Pinpoint the cell where the given text exists, returning its [X, Y] midpoint coordinate. 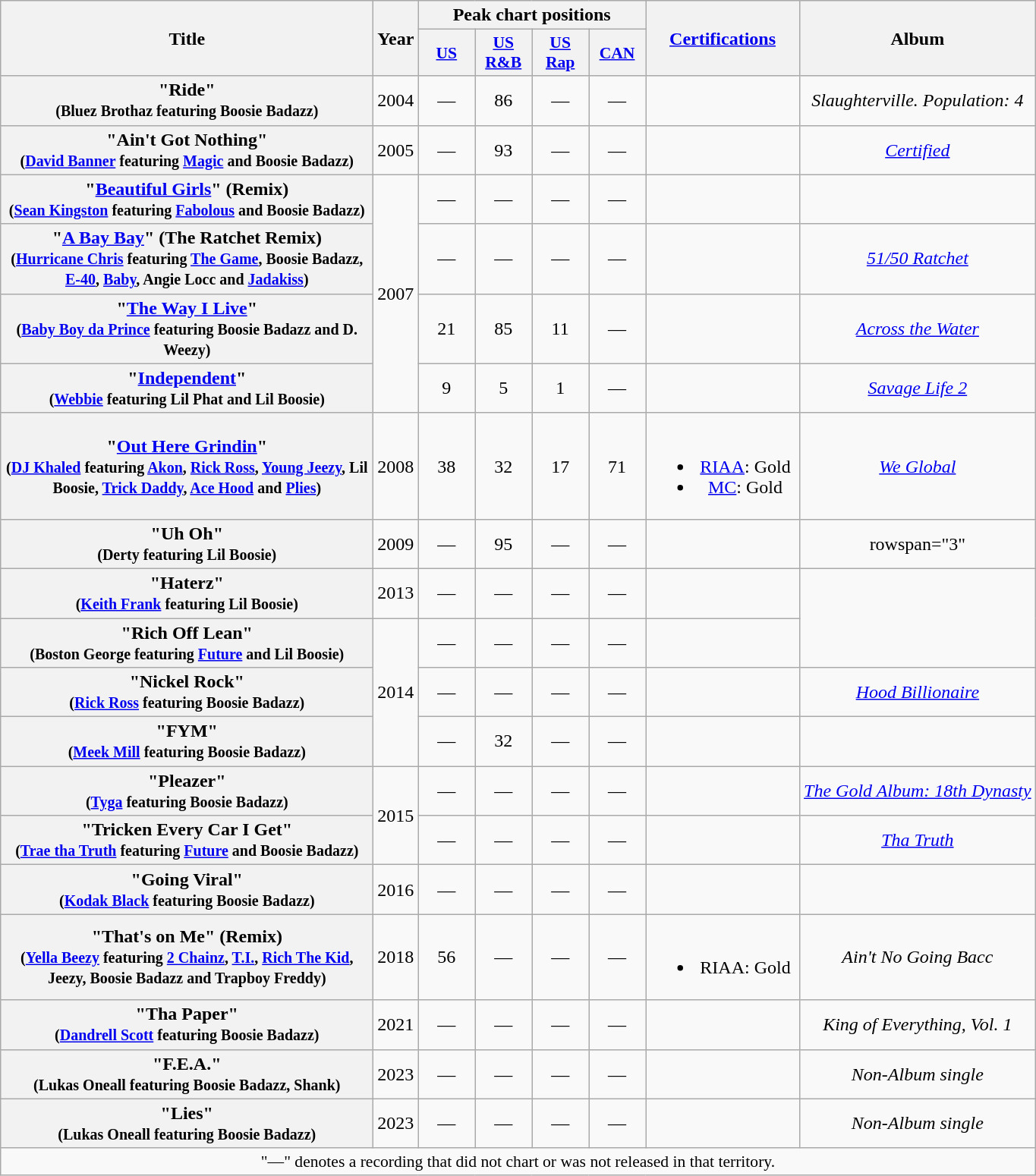
The Gold Album: 18th Dynasty [918, 791]
Ain't No Going Bacc [918, 957]
56 [446, 957]
USRap [560, 53]
"—" denotes a recording that did not chart or was not released in that territory. [518, 1162]
Certifications [723, 38]
86 [504, 100]
11 [560, 329]
Hood Billionaire [918, 692]
"Going Viral"(Kodak Black featuring Boosie Badazz) [187, 889]
51/50 Ratchet [918, 259]
rowspan="3" [918, 543]
"That's on Me" (Remix)(Yella Beezy featuring 2 Chainz, T.I., Rich The Kid, Jeezy, Boosie Badazz and Trapboy Freddy) [187, 957]
Certified [918, 150]
2007 [396, 294]
2016 [396, 889]
85 [504, 329]
"F.E.A."(Lukas Oneall featuring Boosie Badazz, Shank) [187, 1074]
71 [618, 466]
"Out Here Grindin"(DJ Khaled featuring Akon, Rick Ross, Young Jeezy, Lil Boosie, Trick Daddy, Ace Hood and Plies) [187, 466]
Slaughterville. Population: 4 [918, 100]
Peak chart positions [532, 15]
CAN [618, 53]
Year [396, 38]
2013 [396, 593]
95 [504, 543]
"Ride"(Bluez Brothaz featuring Boosie Badazz) [187, 100]
"Haterz"(Keith Frank featuring Lil Boosie) [187, 593]
"Rich Off Lean"(Boston George featuring Future and Lil Boosie) [187, 642]
17 [560, 466]
"Tricken Every Car I Get"(Trae tha Truth featuring Future and Boosie Badazz) [187, 841]
2004 [396, 100]
"Uh Oh"(Derty featuring Lil Boosie) [187, 543]
2008 [396, 466]
"FYM"(Meek Mill featuring Boosie Badazz) [187, 742]
"Independent"(Webbie featuring Lil Phat and Lil Boosie) [187, 388]
USR&B [504, 53]
21 [446, 329]
Savage Life 2 [918, 388]
2018 [396, 957]
"Nickel Rock"(Rick Ross featuring Boosie Badazz) [187, 692]
"The Way I Live"(Baby Boy da Prince featuring Boosie Badazz and D. Weezy) [187, 329]
We Global [918, 466]
Title [187, 38]
RIAA: Gold [723, 957]
RIAA: GoldMC: Gold [723, 466]
King of Everything, Vol. 1 [918, 1024]
2014 [396, 692]
"Pleazer"(Tyga featuring Boosie Badazz) [187, 791]
"Beautiful Girls" (Remix)(Sean Kingston featuring Fabolous and Boosie Badazz) [187, 199]
1 [560, 388]
Across the Water [918, 329]
Tha Truth [918, 841]
"Lies"(Lukas Oneall featuring Boosie Badazz) [187, 1123]
2009 [396, 543]
5 [504, 388]
"A Bay Bay" (The Ratchet Remix)(Hurricane Chris featuring The Game, Boosie Badazz, E-40, Baby, Angie Locc and Jadakiss) [187, 259]
"Tha Paper"(Dandrell Scott featuring Boosie Badazz) [187, 1024]
Album [918, 38]
2021 [396, 1024]
2015 [396, 816]
2005 [396, 150]
38 [446, 466]
"Ain't Got Nothing"(David Banner featuring Magic and Boosie Badazz) [187, 150]
US [446, 53]
9 [446, 388]
93 [504, 150]
